Output the [x, y] coordinate of the center of the cell containing the given text.  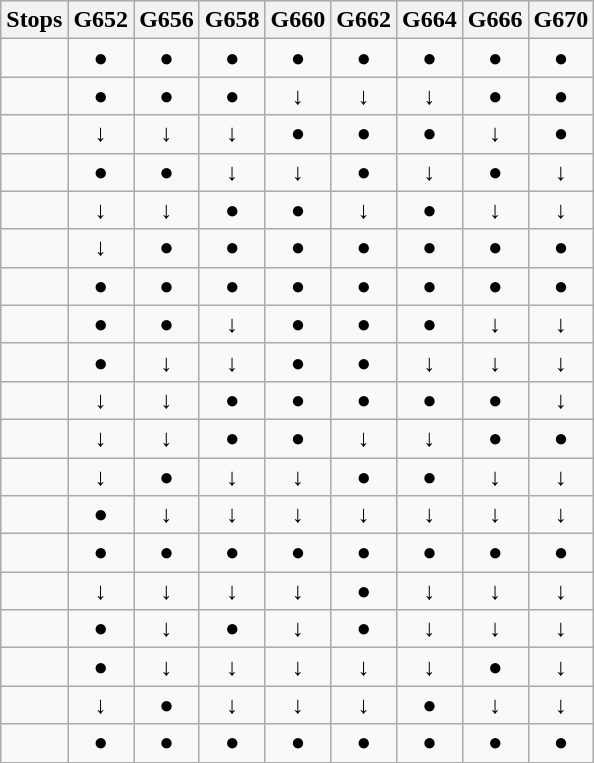
Stops [34, 20]
G662 [364, 20]
G652 [101, 20]
G658 [232, 20]
G660 [298, 20]
G670 [561, 20]
G666 [495, 20]
G656 [167, 20]
G664 [430, 20]
